Scan for the cell matching the given text and deliver its [x, y] coordinate at center. 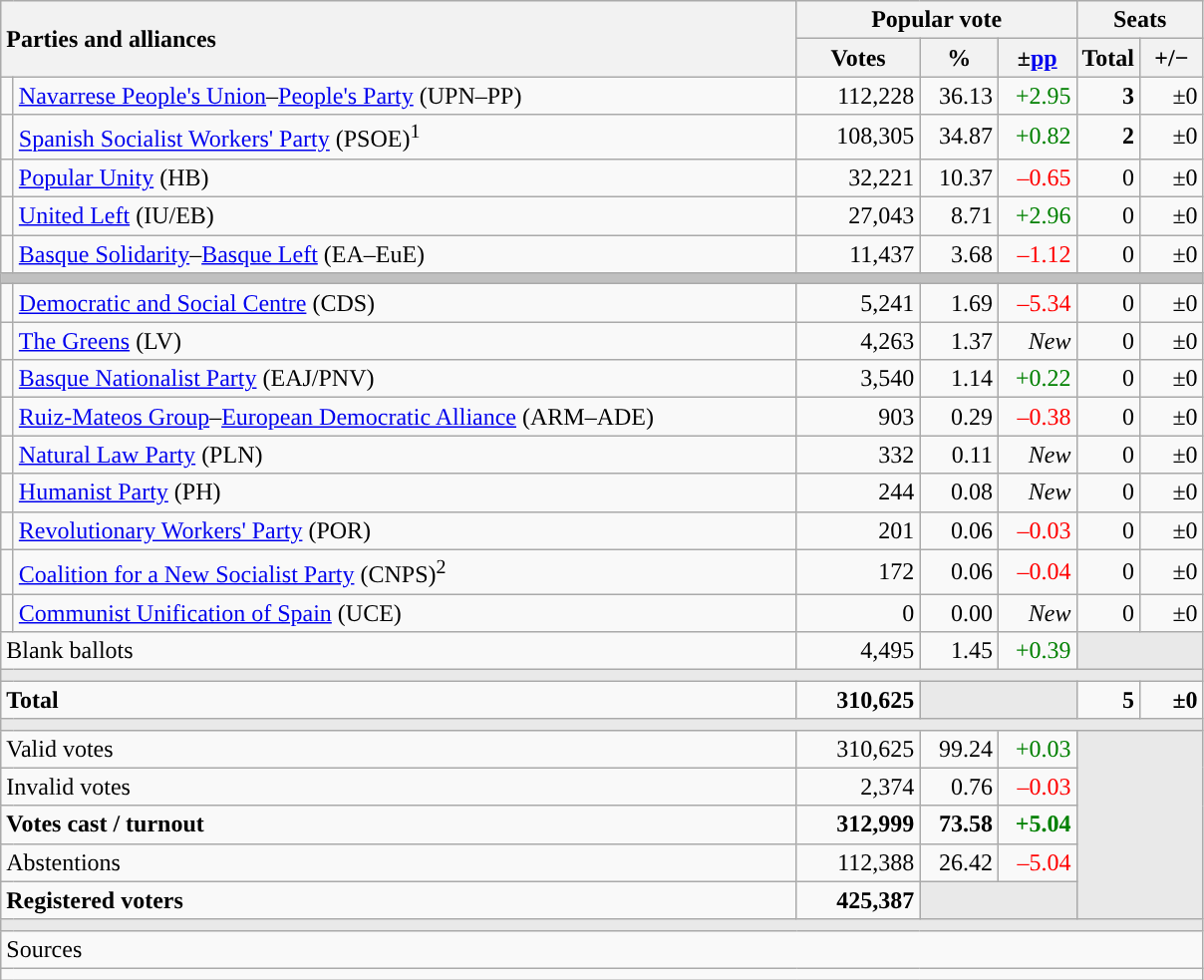
Navarrese People's Union–People's Party (UPN–PP) [405, 96]
36.13 [959, 96]
–5.04 [1037, 862]
Revolutionary Workers' Party (POR) [405, 530]
+0.03 [1037, 749]
1.14 [959, 379]
112,228 [858, 96]
Democratic and Social Centre (CDS) [405, 303]
+/− [1172, 58]
0.00 [959, 613]
Votes [858, 58]
–0.65 [1037, 177]
Basque Nationalist Party (EAJ/PNV) [405, 379]
Coalition for a New Socialist Party (CNPS)2 [405, 572]
5 [1108, 700]
+0.82 [1037, 138]
312,999 [858, 824]
Abstentions [399, 862]
108,305 [858, 138]
Blank ballots [399, 651]
Communist Unification of Spain (UCE) [405, 613]
1.69 [959, 303]
Popular Unity (HB) [405, 177]
99.24 [959, 749]
0.76 [959, 787]
2 [1108, 138]
0.11 [959, 455]
5,241 [858, 303]
United Left (IU/EB) [405, 216]
Natural Law Party (PLN) [405, 455]
332 [858, 455]
2,374 [858, 787]
1.37 [959, 341]
4,263 [858, 341]
3,540 [858, 379]
+2.96 [1037, 216]
27,043 [858, 216]
–5.34 [1037, 303]
Spanish Socialist Workers' Party (PSOE)1 [405, 138]
–0.04 [1037, 572]
Parties and alliances [399, 39]
34.87 [959, 138]
903 [858, 417]
11,437 [858, 254]
32,221 [858, 177]
Humanist Party (PH) [405, 492]
Ruiz-Mateos Group–European Democratic Alliance (ARM–ADE) [405, 417]
4,495 [858, 651]
The Greens (LV) [405, 341]
Registered voters [399, 900]
3.68 [959, 254]
244 [858, 492]
26.42 [959, 862]
425,387 [858, 900]
0.29 [959, 417]
–1.12 [1037, 254]
Basque Solidarity–Basque Left (EA–EuE) [405, 254]
+0.22 [1037, 379]
% [959, 58]
10.37 [959, 177]
8.71 [959, 216]
+5.04 [1037, 824]
Sources [602, 949]
73.58 [959, 824]
201 [858, 530]
112,388 [858, 862]
Valid votes [399, 749]
Invalid votes [399, 787]
+2.95 [1037, 96]
0.08 [959, 492]
±pp [1037, 58]
+0.39 [1037, 651]
Votes cast / turnout [399, 824]
172 [858, 572]
3 [1108, 96]
Seats [1140, 20]
1.45 [959, 651]
Popular vote [937, 20]
–0.38 [1037, 417]
